For the text-containing cell, return its midpoint in [X, Y] coordinate format. 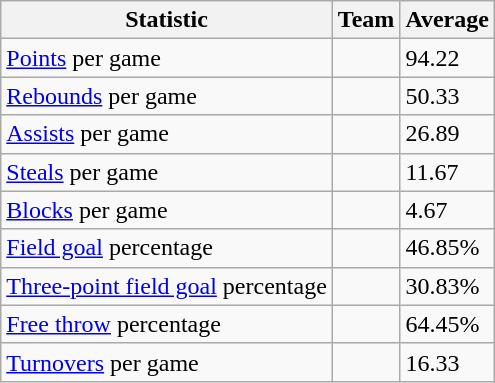
Three-point field goal percentage [167, 286]
Points per game [167, 58]
Turnovers per game [167, 362]
94.22 [448, 58]
Blocks per game [167, 210]
11.67 [448, 172]
64.45% [448, 324]
46.85% [448, 248]
Team [366, 20]
16.33 [448, 362]
Average [448, 20]
Rebounds per game [167, 96]
4.67 [448, 210]
Field goal percentage [167, 248]
Steals per game [167, 172]
50.33 [448, 96]
Free throw percentage [167, 324]
30.83% [448, 286]
Assists per game [167, 134]
Statistic [167, 20]
26.89 [448, 134]
